Pinpoint the cell where the given text exists, returning its (x, y) midpoint coordinate. 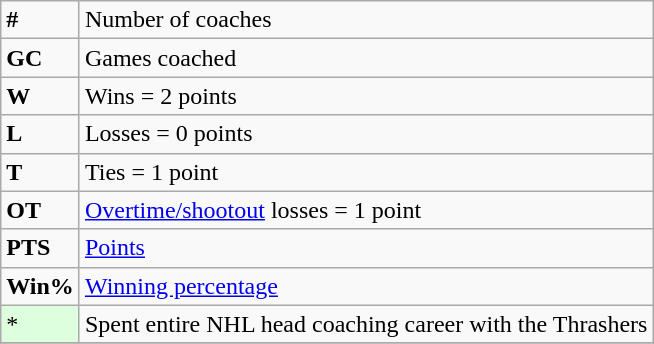
Number of coaches (366, 20)
OT (40, 210)
Overtime/shootout losses = 1 point (366, 210)
Points (366, 248)
Win% (40, 286)
# (40, 20)
Spent entire NHL head coaching career with the Thrashers (366, 324)
Losses = 0 points (366, 134)
Winning percentage (366, 286)
Ties = 1 point (366, 172)
* (40, 324)
W (40, 96)
PTS (40, 248)
L (40, 134)
T (40, 172)
GC (40, 58)
Wins = 2 points (366, 96)
Games coached (366, 58)
